Capture the cell that displays the provided text and extract its [x, y] central coordinate. 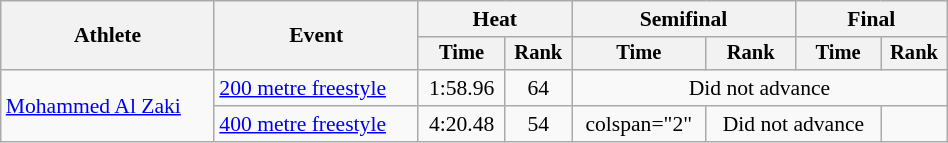
64 [538, 88]
Event [316, 36]
Athlete [108, 36]
4:20.48 [462, 124]
400 metre freestyle [316, 124]
54 [538, 124]
Mohammed Al Zaki [108, 106]
colspan="2" [640, 124]
1:58.96 [462, 88]
Semifinal [684, 19]
200 metre freestyle [316, 88]
Heat [494, 19]
Final [871, 19]
